Locate the cell with the specified text and output its [x, y] center coordinate. 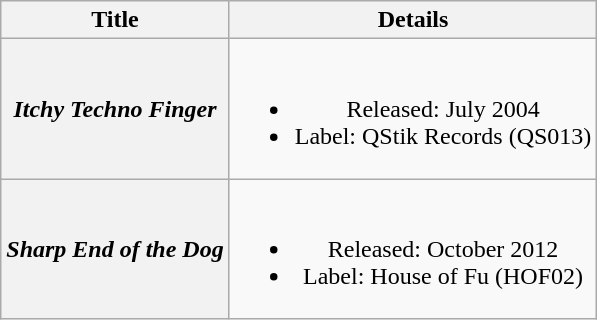
Released: July 2004Label: QStik Records (QS013) [413, 109]
Sharp End of the Dog [115, 249]
Released: October 2012Label: House of Fu (HOF02) [413, 249]
Title [115, 20]
Itchy Techno Finger [115, 109]
Details [413, 20]
